Determine the [X, Y] coordinate at the center of the cell enclosing the given text.  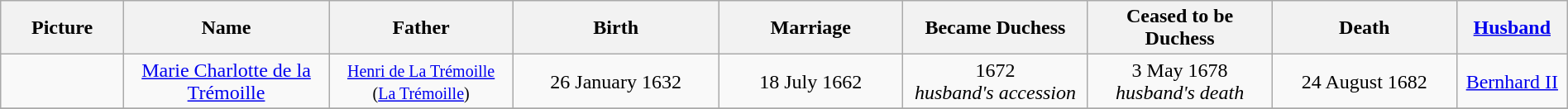
24 August 1682 [1365, 81]
1672husband's accession [996, 81]
Became Duchess [996, 28]
Name [227, 28]
Picture [63, 28]
18 July 1662 [810, 81]
Birth [616, 28]
3 May 1678husband's death [1179, 81]
Marriage [810, 28]
Ceased to be Duchess [1179, 28]
Father [422, 28]
Death [1365, 28]
Marie Charlotte de la Trémoille [227, 81]
26 January 1632 [616, 81]
Husband [1512, 28]
Bernhard II [1512, 81]
Henri de La Trémoille(La Trémoille) [422, 81]
